For the text-containing cell, return its midpoint in [x, y] coordinate format. 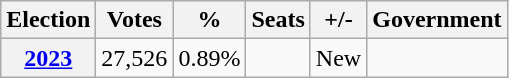
Votes [134, 20]
0.89% [210, 58]
Election [48, 20]
Seats [278, 20]
Government [437, 20]
+/- [338, 20]
% [210, 20]
New [338, 58]
2023 [48, 58]
27,526 [134, 58]
